Return (X, Y) of the center of cell containing provided text 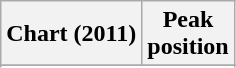
Chart (2011) (72, 34)
Peak position (188, 34)
